Provide the (X, Y) coordinate of the cell's center where the given text is located.  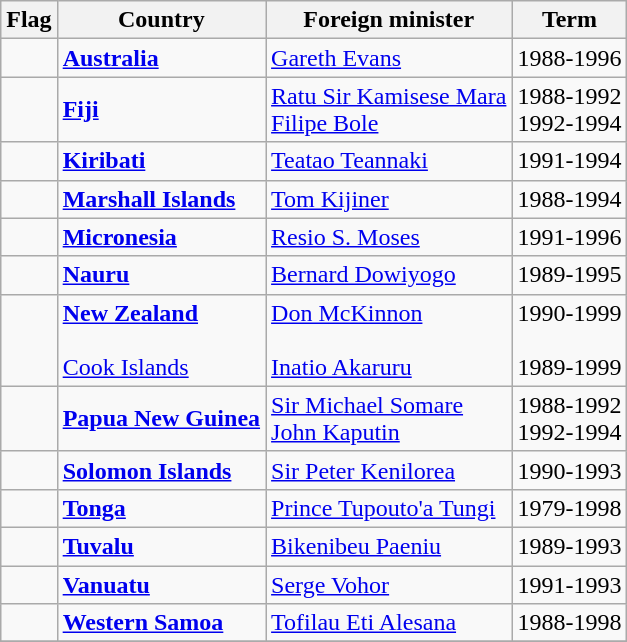
1990-19991989-1999 (570, 340)
1989-1995 (570, 275)
Tonga (161, 508)
1988-1994 (570, 199)
1988-1998 (570, 623)
Australia (161, 58)
1991-1993 (570, 585)
Gareth Evans (389, 58)
Resio S. Moses (389, 237)
Ratu Sir Kamisese MaraFilipe Bole (389, 110)
Fiji (161, 110)
Teatao Teannaki (389, 161)
Tom Kijiner (389, 199)
Sir Peter Kenilorea (389, 470)
Serge Vohor (389, 585)
Papua New Guinea (161, 418)
New ZealandCook Islands (161, 340)
Flag (29, 20)
1989-1993 (570, 546)
Prince Tupouto'a Tungi (389, 508)
Bernard Dowiyogo (389, 275)
1988-1996 (570, 58)
Western Samoa (161, 623)
1990-1993 (570, 470)
Micronesia (161, 237)
Tofilau Eti Alesana (389, 623)
Marshall Islands (161, 199)
Vanuatu (161, 585)
Tuvalu (161, 546)
Don McKinnonInatio Akaruru (389, 340)
1979-1998 (570, 508)
Nauru (161, 275)
Kiribati (161, 161)
Foreign minister (389, 20)
1991-1994 (570, 161)
Solomon Islands (161, 470)
Country (161, 20)
1991-1996 (570, 237)
Sir Michael SomareJohn Kaputin (389, 418)
Term (570, 20)
Bikenibeu Paeniu (389, 546)
